Provide the [X, Y] coordinate of the cell's center where the given text is located.  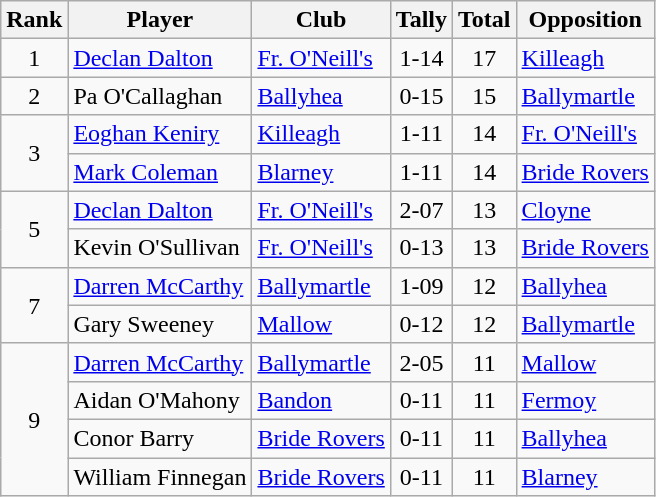
Kevin O'Sullivan [160, 248]
William Finnegan [160, 477]
Tally [421, 20]
3 [34, 153]
0-15 [421, 96]
Gary Sweeney [160, 324]
2-05 [421, 362]
Cloyne [585, 210]
5 [34, 229]
15 [485, 96]
1-14 [421, 58]
2 [34, 96]
Total [485, 20]
Pa O'Callaghan [160, 96]
Aidan O'Mahony [160, 400]
17 [485, 58]
1-09 [421, 286]
9 [34, 419]
1 [34, 58]
7 [34, 305]
Club [321, 20]
Opposition [585, 20]
Player [160, 20]
Conor Barry [160, 438]
Rank [34, 20]
Mark Coleman [160, 172]
0-13 [421, 248]
2-07 [421, 210]
0-12 [421, 324]
Fermoy [585, 400]
Eoghan Keniry [160, 134]
Bandon [321, 400]
